For the text-containing cell, return its midpoint in (X, Y) coordinate format. 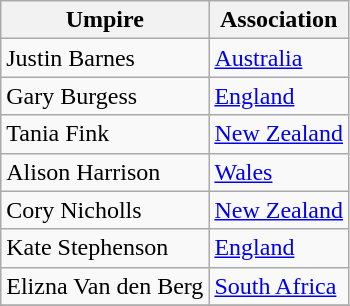
Australia (279, 58)
Association (279, 20)
Elizna Van den Berg (105, 286)
South Africa (279, 286)
Gary Burgess (105, 96)
Cory Nicholls (105, 210)
Wales (279, 172)
Justin Barnes (105, 58)
Tania Fink (105, 134)
Kate Stephenson (105, 248)
Umpire (105, 20)
Alison Harrison (105, 172)
